Search for the cell housing the specified text and yield its [X, Y] center coordinate. 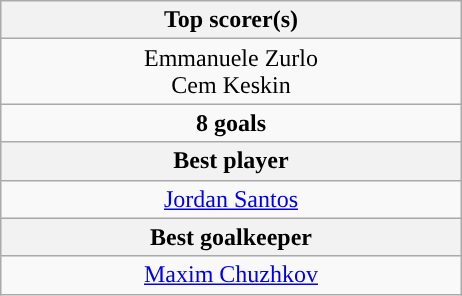
8 goals [230, 123]
Top scorer(s) [230, 20]
Best player [230, 161]
Emmanuele Zurlo Cem Keskin [230, 72]
Jordan Santos [230, 199]
Maxim Chuzhkov [230, 275]
Best goalkeeper [230, 237]
